Capture the cell that displays the provided text and extract its [x, y] central coordinate. 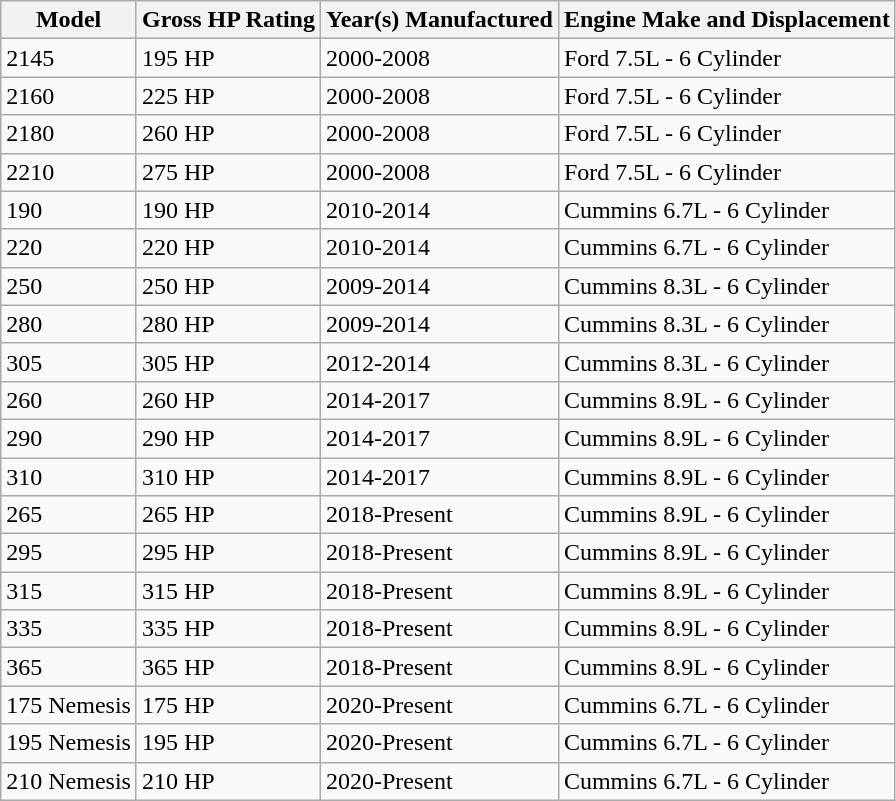
2012-2014 [439, 362]
175 HP [228, 705]
295 HP [228, 553]
250 [69, 286]
Year(s) Manufactured [439, 20]
190 HP [228, 210]
195 Nemesis [69, 743]
Engine Make and Displacement [726, 20]
210 HP [228, 781]
220 HP [228, 248]
290 HP [228, 438]
220 [69, 248]
295 [69, 553]
365 [69, 667]
335 HP [228, 629]
335 [69, 629]
280 [69, 324]
260 [69, 400]
2210 [69, 172]
310 HP [228, 477]
190 [69, 210]
2145 [69, 58]
265 [69, 515]
210 Nemesis [69, 781]
2180 [69, 134]
365 HP [228, 667]
315 HP [228, 591]
175 Nemesis [69, 705]
Gross HP Rating [228, 20]
315 [69, 591]
225 HP [228, 96]
290 [69, 438]
265 HP [228, 515]
275 HP [228, 172]
280 HP [228, 324]
305 [69, 362]
2160 [69, 96]
310 [69, 477]
250 HP [228, 286]
Model [69, 20]
305 HP [228, 362]
